Capture the cell that displays the provided text and extract its (x, y) central coordinate. 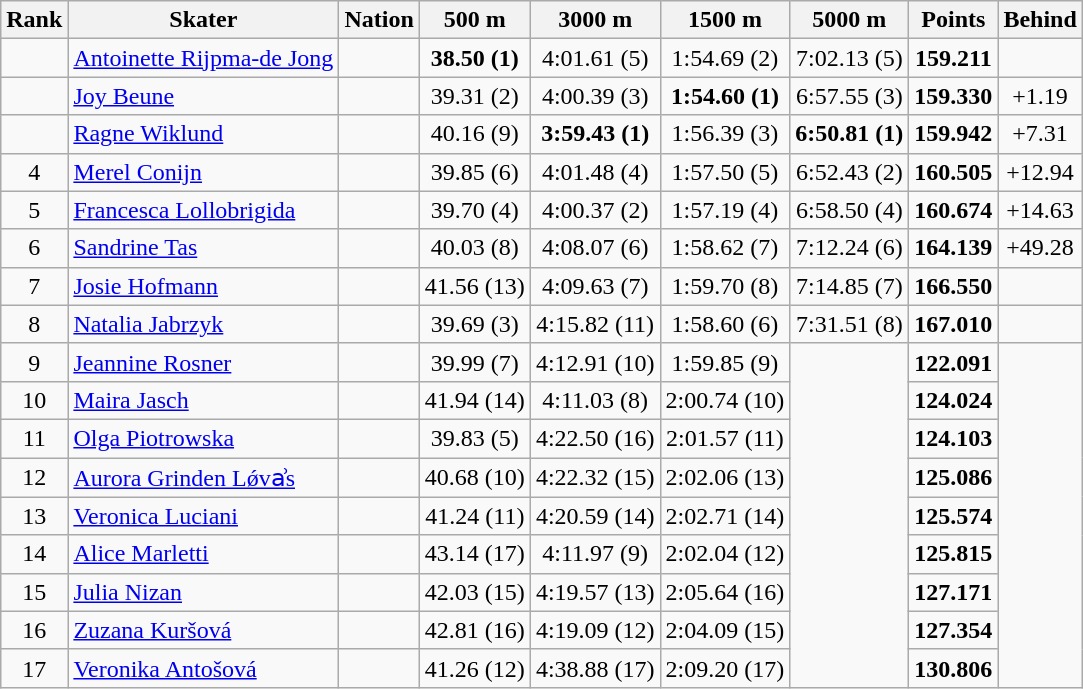
122.091 (954, 362)
4:11.03 (8) (595, 400)
42.81 (16) (474, 630)
124.103 (954, 438)
39.99 (7) (474, 362)
6:58.50 (4) (850, 210)
41.26 (12) (474, 668)
2:04.09 (15) (725, 630)
Alice Marletti (204, 554)
125.086 (954, 478)
4:09.63 (7) (595, 286)
2:01.57 (11) (725, 438)
3:59.43 (1) (595, 134)
159.330 (954, 96)
Antoinette Rijpma-de Jong (204, 58)
7:31.51 (8) (850, 324)
40.16 (9) (474, 134)
43.14 (17) (474, 554)
7:02.13 (5) (850, 58)
167.010 (954, 324)
Rank (34, 20)
4:19.09 (12) (595, 630)
Jeannine Rosner (204, 362)
160.505 (954, 172)
160.674 (954, 210)
15 (34, 592)
Points (954, 20)
12 (34, 478)
+14.63 (1040, 210)
1:57.19 (4) (725, 210)
41.56 (13) (474, 286)
39.83 (5) (474, 438)
41.94 (14) (474, 400)
39.70 (4) (474, 210)
6:57.55 (3) (850, 96)
17 (34, 668)
+49.28 (1040, 248)
38.50 (1) (474, 58)
1:57.50 (5) (725, 172)
+7.31 (1040, 134)
Francesca Lollobrigida (204, 210)
2:02.71 (14) (725, 516)
7 (34, 286)
14 (34, 554)
16 (34, 630)
41.24 (11) (474, 516)
40.03 (8) (474, 248)
11 (34, 438)
4:00.37 (2) (595, 210)
125.815 (954, 554)
4:38.88 (17) (595, 668)
+12.94 (1040, 172)
Natalia Jabrzyk (204, 324)
4:01.61 (5) (595, 58)
1:54.69 (2) (725, 58)
Julia Nizan (204, 592)
Zuzana Kuršová (204, 630)
5000 m (850, 20)
Veronica Luciani (204, 516)
Skater (204, 20)
9 (34, 362)
1:56.39 (3) (725, 134)
Josie Hofmann (204, 286)
127.354 (954, 630)
4:20.59 (14) (595, 516)
4:15.82 (11) (595, 324)
159.211 (954, 58)
40.68 (10) (474, 478)
4:01.48 (4) (595, 172)
2:00.74 (10) (725, 400)
Nation (379, 20)
6:50.81 (1) (850, 134)
Veronika Antošová (204, 668)
1:58.60 (6) (725, 324)
2:05.64 (16) (725, 592)
1:58.62 (7) (725, 248)
7:12.24 (6) (850, 248)
4:22.50 (16) (595, 438)
4:22.32 (15) (595, 478)
1:59.70 (8) (725, 286)
8 (34, 324)
2:02.06 (13) (725, 478)
1:59.85 (9) (725, 362)
7:14.85 (7) (850, 286)
Aurora Grinden Lǿvẚs (204, 478)
39.85 (6) (474, 172)
13 (34, 516)
1500 m (725, 20)
2:02.04 (12) (725, 554)
6:52.43 (2) (850, 172)
4:08.07 (6) (595, 248)
124.024 (954, 400)
166.550 (954, 286)
Joy Beune (204, 96)
1:54.60 (1) (725, 96)
39.31 (2) (474, 96)
4:11.97 (9) (595, 554)
125.574 (954, 516)
10 (34, 400)
Merel Conijn (204, 172)
500 m (474, 20)
Olga Piotrowska (204, 438)
3000 m (595, 20)
2:09.20 (17) (725, 668)
159.942 (954, 134)
130.806 (954, 668)
42.03 (15) (474, 592)
127.171 (954, 592)
4:19.57 (13) (595, 592)
4:00.39 (3) (595, 96)
4 (34, 172)
+1.19 (1040, 96)
164.139 (954, 248)
39.69 (3) (474, 324)
Behind (1040, 20)
6 (34, 248)
5 (34, 210)
Ragne Wiklund (204, 134)
Sandrine Tas (204, 248)
Maira Jasch (204, 400)
4:12.91 (10) (595, 362)
